Find where the given text appears and provide that cell's center as (x, y) coordinate. 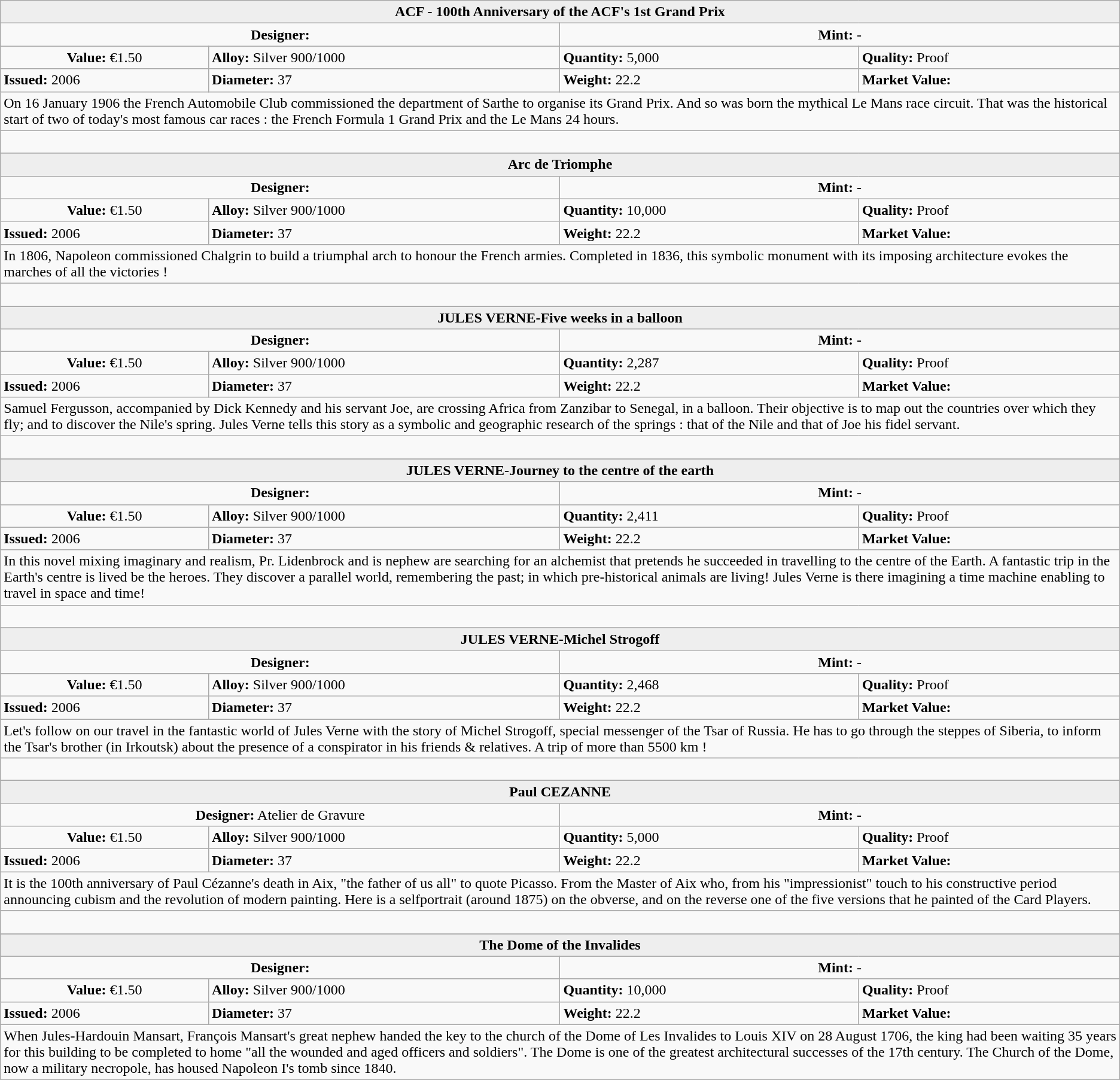
The Dome of the Invalides (560, 945)
JULES VERNE-Michel Strogoff (560, 639)
JULES VERNE-Five weeks in a balloon (560, 318)
Quantity: 2,468 (710, 684)
Paul CEZANNE (560, 792)
Quantity: 2,287 (710, 363)
ACF - 100th Anniversary of the ACF's 1st Grand Prix (560, 12)
Quantity: 2,411 (710, 516)
Arc de Triomphe (560, 165)
JULES VERNE-Journey to the centre of the earth (560, 470)
Designer: Atelier de Gravure (280, 815)
